Return (X, Y) of the center of cell containing provided text 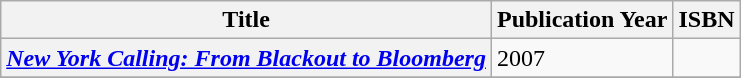
Publication Year (582, 20)
2007 (582, 58)
New York Calling: From Blackout to Bloomberg (246, 58)
ISBN (706, 20)
Title (246, 20)
